Search for the cell housing the specified text and yield its (X, Y) center coordinate. 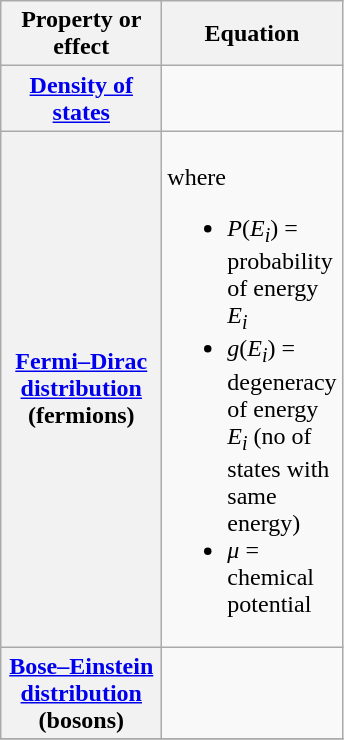
Property or effect (82, 34)
Bose–Einstein distribution (bosons) (82, 693)
Density of states (82, 98)
where P(Ei) = probability of energy Eig(Ei) = degeneracy of energy Ei (no of states with same energy)μ = chemical potential (252, 389)
Equation (252, 34)
Fermi–Dirac distribution (fermions) (82, 389)
